Scan for the cell matching the given text and deliver its (X, Y) coordinate at center. 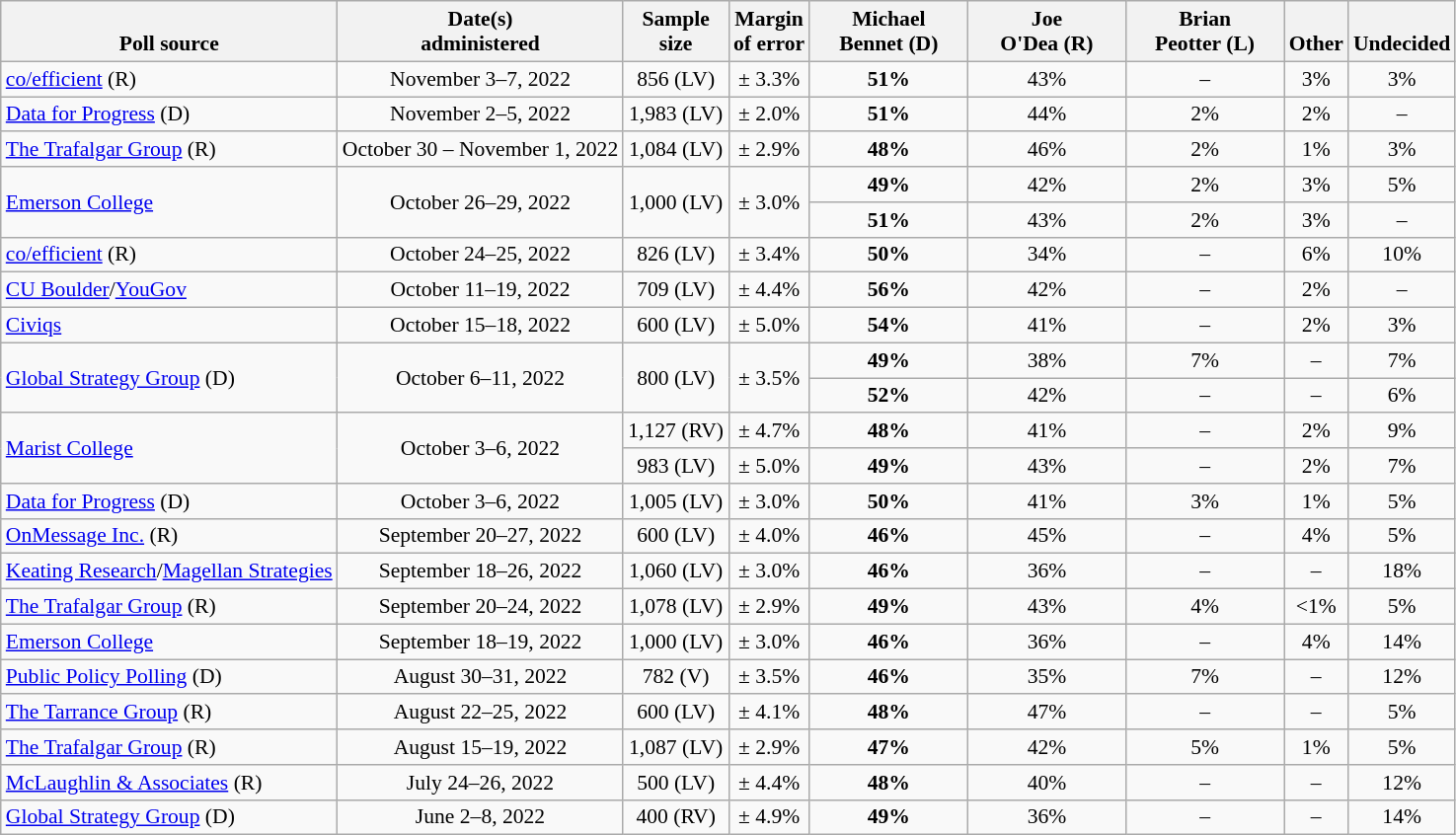
1,087 (LV) (675, 747)
± 3.4% (769, 255)
± 3.3% (769, 79)
± 2.0% (769, 114)
JoeO'Dea (R) (1046, 32)
35% (1046, 677)
500 (LV) (675, 783)
34% (1046, 255)
October 30 – November 1, 2022 (481, 150)
November 3–7, 2022 (481, 79)
18% (1402, 571)
709 (LV) (675, 290)
CU Boulder/YouGov (170, 290)
1,078 (LV) (675, 607)
July 24–26, 2022 (481, 783)
44% (1046, 114)
1,060 (LV) (675, 571)
56% (888, 290)
856 (LV) (675, 79)
400 (RV) (675, 817)
MichaelBennet (D) (888, 32)
782 (V) (675, 677)
± 4.0% (769, 536)
9% (1402, 431)
June 2–8, 2022 (481, 817)
September 18–26, 2022 (481, 571)
October 15–18, 2022 (481, 326)
45% (1046, 536)
± 4.7% (769, 431)
August 22–25, 2022 (481, 713)
September 20–24, 2022 (481, 607)
<1% (1317, 607)
August 30–31, 2022 (481, 677)
1,005 (LV) (675, 501)
October 11–19, 2022 (481, 290)
Other (1317, 32)
1,084 (LV) (675, 150)
826 (LV) (675, 255)
BrianPeotter (L) (1204, 32)
52% (888, 396)
Poll source (170, 32)
October 6–11, 2022 (481, 377)
1,127 (RV) (675, 431)
800 (LV) (675, 377)
September 18–19, 2022 (481, 642)
Keating Research/Magellan Strategies (170, 571)
Civiqs (170, 326)
Marginof error (769, 32)
McLaughlin & Associates (R) (170, 783)
August 15–19, 2022 (481, 747)
The Tarrance Group (R) (170, 713)
Date(s)administered (481, 32)
10% (1402, 255)
54% (888, 326)
November 2–5, 2022 (481, 114)
Samplesize (675, 32)
September 20–27, 2022 (481, 536)
Undecided (1402, 32)
October 24–25, 2022 (481, 255)
± 4.9% (769, 817)
40% (1046, 783)
1,983 (LV) (675, 114)
OnMessage Inc. (R) (170, 536)
October 26–29, 2022 (481, 201)
38% (1046, 360)
Marist College (170, 448)
Public Policy Polling (D) (170, 677)
983 (LV) (675, 466)
± 4.1% (769, 713)
